Identify which cell holds the provided text, then report its (x, y) central coordinate. 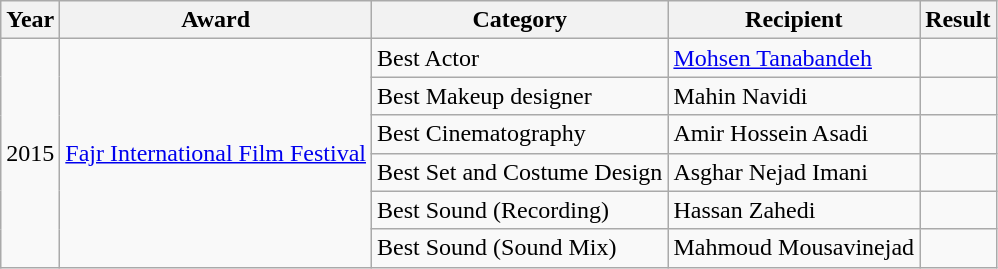
Result (958, 20)
Amir Hossein Asadi (794, 134)
Mahmoud Mousavinejad (794, 248)
Fajr International Film Festival (216, 153)
Year (30, 20)
Best Set and Costume Design (520, 172)
Best Actor (520, 58)
Best Sound (Sound Mix) (520, 248)
Recipient (794, 20)
Mahin Navidi (794, 96)
Mohsen Tanabandeh (794, 58)
2015 (30, 153)
Best Sound (Recording) (520, 210)
Best Makeup designer (520, 96)
Hassan Zahedi (794, 210)
Asghar Nejad Imani (794, 172)
Category (520, 20)
Best Cinematography (520, 134)
Award (216, 20)
